Return [X, Y] of the center of cell containing provided text 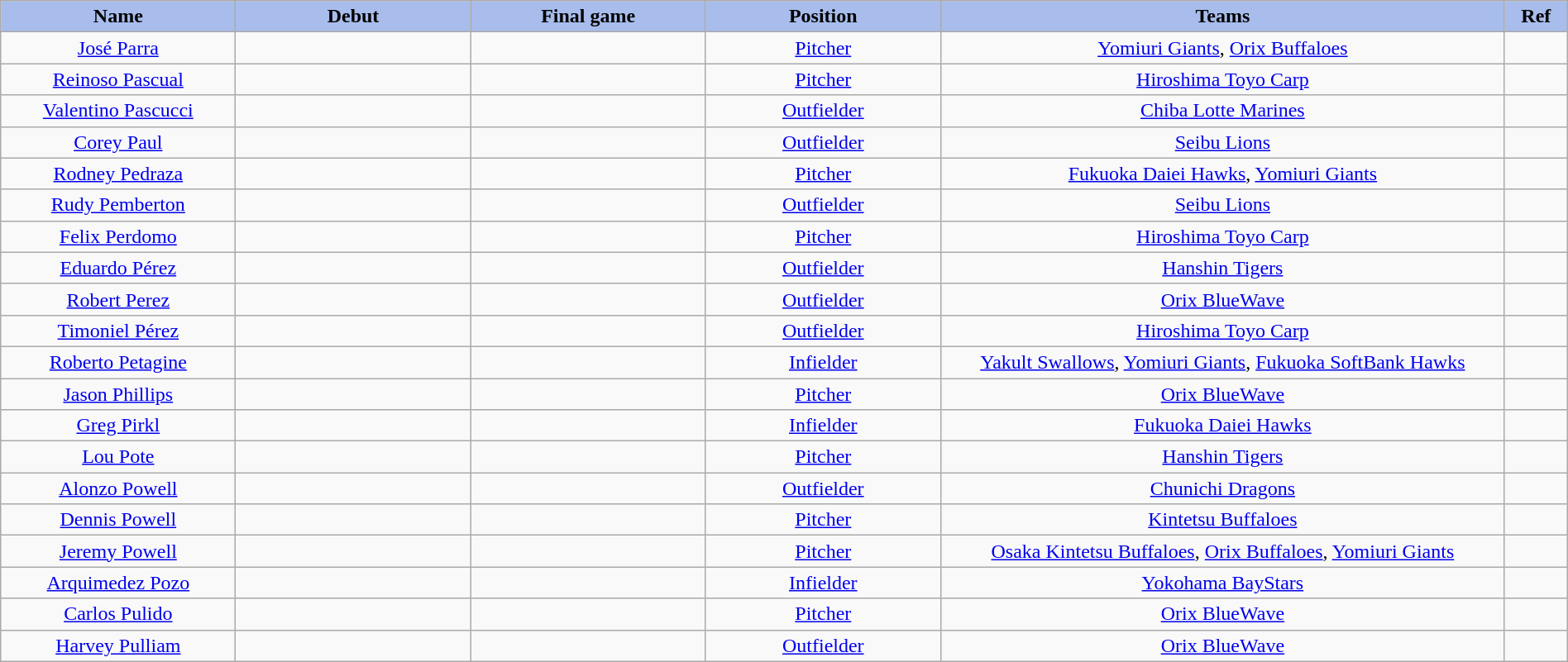
Ref [1536, 17]
Felix Perdomo [118, 236]
Reinoso Pascual [118, 79]
Robert Perez [118, 299]
Chiba Lotte Marines [1222, 111]
Fukuoka Daiei Hawks [1222, 426]
Rodney Pedraza [118, 174]
José Parra [118, 48]
Osaka Kintetsu Buffaloes, Orix Buffaloes, Yomiuri Giants [1222, 551]
Name [118, 17]
Position [823, 17]
Yokohama BayStars [1222, 583]
Teams [1222, 17]
Lou Pote [118, 457]
Harvey Pulliam [118, 645]
Dennis Powell [118, 520]
Eduardo Pérez [118, 268]
Rudy Pemberton [118, 205]
Timoniel Pérez [118, 331]
Yomiuri Giants, Orix Buffaloes [1222, 48]
Arquimedez Pozo [118, 583]
Greg Pirkl [118, 426]
Kintetsu Buffaloes [1222, 520]
Final game [588, 17]
Fukuoka Daiei Hawks, Yomiuri Giants [1222, 174]
Corey Paul [118, 142]
Jeremy Powell [118, 551]
Carlos Pulido [118, 614]
Yakult Swallows, Yomiuri Giants, Fukuoka SoftBank Hawks [1222, 362]
Jason Phillips [118, 394]
Alonzo Powell [118, 488]
Valentino Pascucci [118, 111]
Debut [353, 17]
Chunichi Dragons [1222, 488]
Roberto Petagine [118, 362]
